Capture the cell that displays the provided text and extract its (x, y) central coordinate. 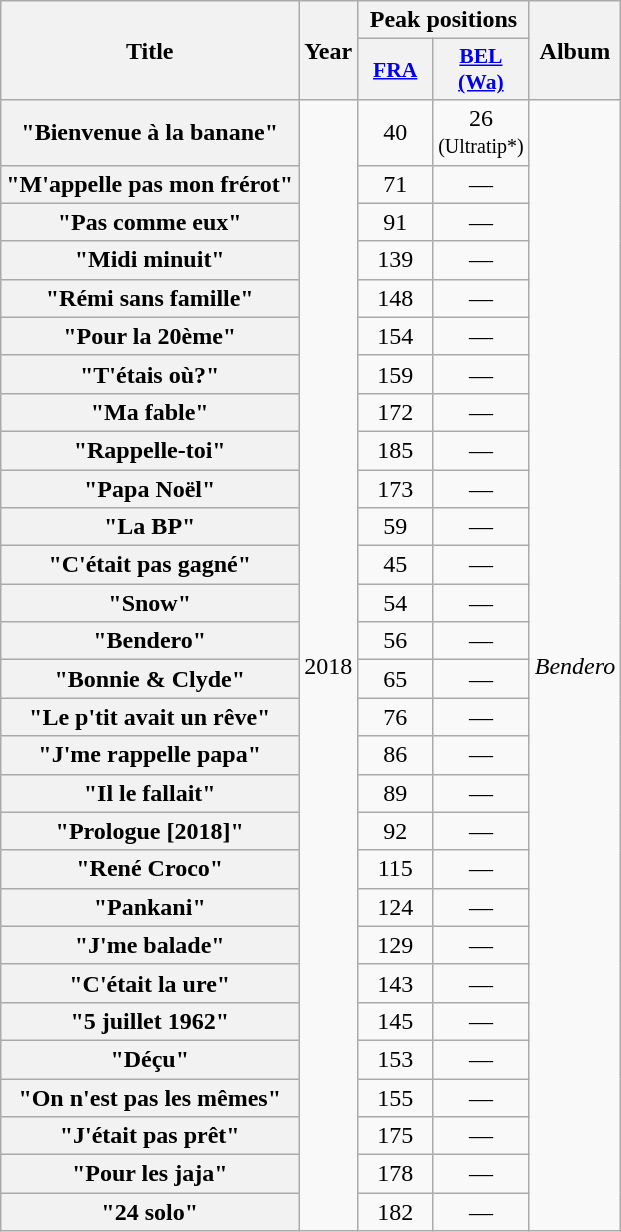
"Le p'tit avait un rêve" (150, 717)
76 (396, 717)
"5 juillet 1962" (150, 1021)
59 (396, 527)
"La BP" (150, 527)
BEL(Wa) (482, 70)
"Déçu" (150, 1059)
"24 solo" (150, 1212)
"Rémi sans famille" (150, 298)
"Rappelle-toi" (150, 450)
173 (396, 489)
"C'était pas gagné" (150, 565)
115 (396, 869)
26 (Ultratip*) (482, 132)
"Bendero" (150, 641)
148 (396, 298)
45 (396, 565)
FRA (396, 70)
"Snow" (150, 603)
"C'était la ure" (150, 983)
Album (574, 50)
178 (396, 1174)
"Pour la 20ème" (150, 336)
143 (396, 983)
"J'était pas prêt" (150, 1136)
2018 (328, 666)
91 (396, 222)
"Ma fable" (150, 412)
"Pankani" (150, 907)
92 (396, 831)
153 (396, 1059)
"René Croco" (150, 869)
"T'étais où?" (150, 374)
124 (396, 907)
"Bonnie & Clyde" (150, 679)
"J'me rappelle papa" (150, 755)
"Pour les jaja" (150, 1174)
"Bienvenue à la banane" (150, 132)
172 (396, 412)
159 (396, 374)
71 (396, 184)
154 (396, 336)
"J'me balade" (150, 945)
182 (396, 1212)
"Papa Noël" (150, 489)
129 (396, 945)
Year (328, 50)
86 (396, 755)
"Midi minuit" (150, 260)
185 (396, 450)
40 (396, 132)
"Pas comme eux" (150, 222)
139 (396, 260)
175 (396, 1136)
56 (396, 641)
54 (396, 603)
155 (396, 1097)
"M'appelle pas mon frérot" (150, 184)
89 (396, 793)
Title (150, 50)
"Il le fallait" (150, 793)
145 (396, 1021)
Bendero (574, 666)
65 (396, 679)
Peak positions (444, 20)
"On n'est pas les mêmes" (150, 1097)
"Prologue [2018]" (150, 831)
